Provide the (x, y) coordinate of the cell's center where the given text is located.  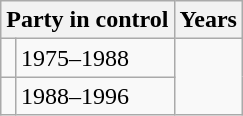
1975–1988 (94, 58)
1988–1996 (94, 96)
Years (208, 20)
Party in control (88, 20)
